For the text-containing cell, return its midpoint in [x, y] coordinate format. 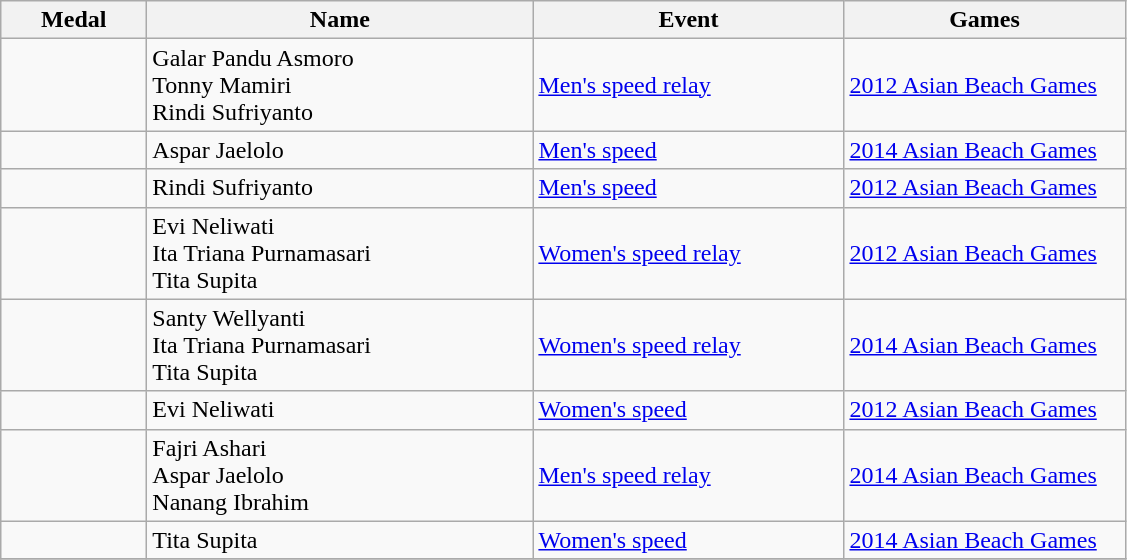
Rindi Sufriyanto [340, 188]
Aspar Jaelolo [340, 150]
Santy WellyantiIta Triana PurnamasariTita Supita [340, 345]
Event [688, 20]
Fajri AshariAspar JaeloloNanang Ibrahim [340, 475]
Tita Supita [340, 540]
Medal [74, 20]
Galar Pandu AsmoroTonny MamiriRindi Sufriyanto [340, 85]
Evi Neliwati [340, 410]
Evi NeliwatiIta Triana PurnamasariTita Supita [340, 253]
Games [984, 20]
Name [340, 20]
